Determine the [X, Y] coordinate at the center of the cell enclosing the given text.  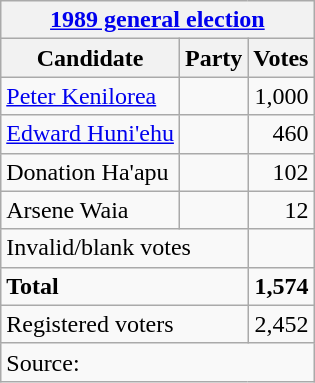
12 [281, 210]
Total [124, 286]
Donation Ha'apu [90, 172]
Party [213, 58]
Candidate [90, 58]
Edward Huni'ehu [90, 134]
Arsene Waia [90, 210]
Source: [158, 362]
460 [281, 134]
Invalid/blank votes [124, 248]
Registered voters [124, 324]
Votes [281, 58]
1989 general election [158, 20]
1,574 [281, 286]
Peter Kenilorea [90, 96]
2,452 [281, 324]
102 [281, 172]
1,000 [281, 96]
